For the text-containing cell, return its midpoint in [x, y] coordinate format. 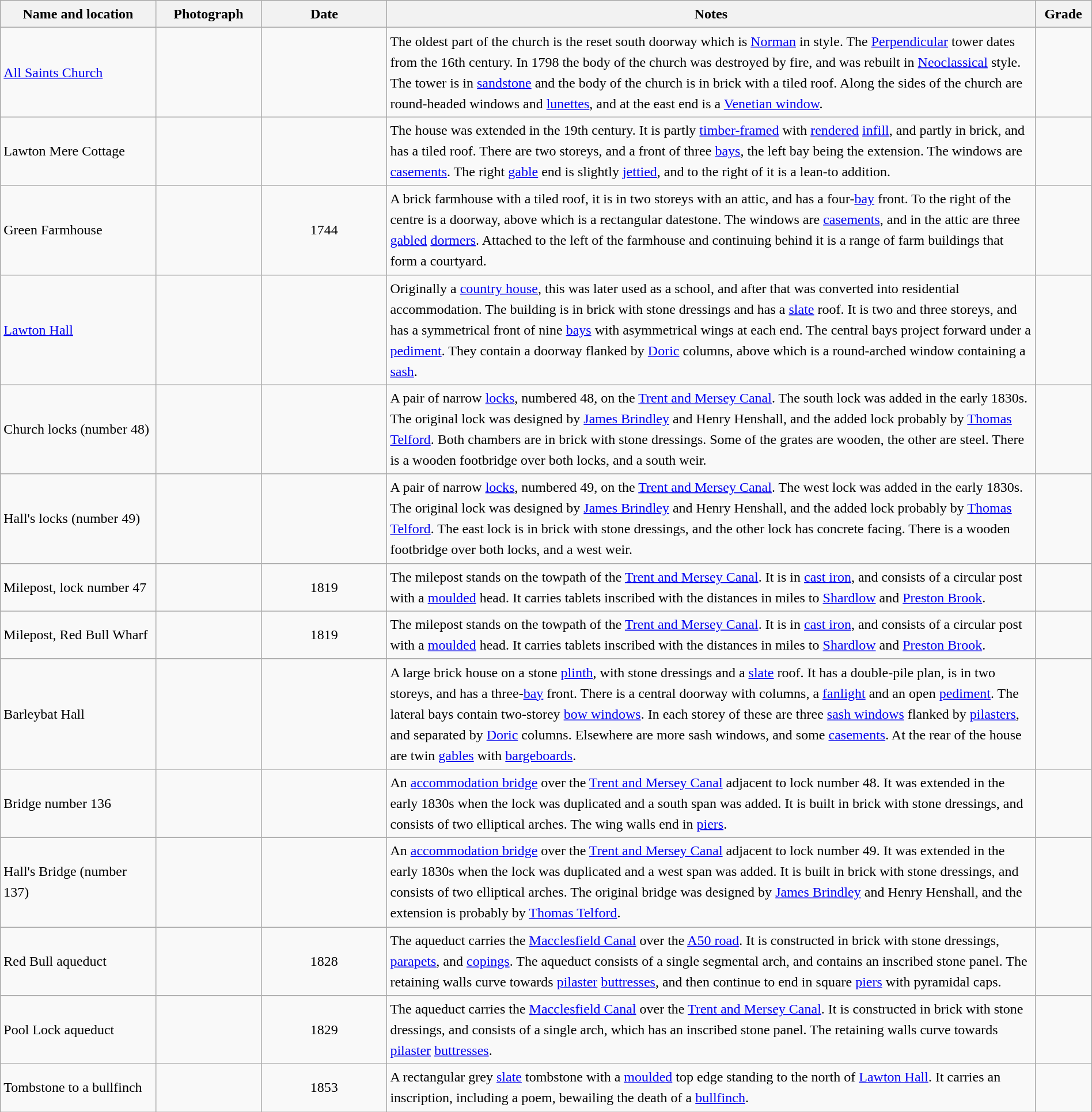
Name and location [78, 14]
Church locks (number 48) [78, 430]
Milepost, lock number 47 [78, 587]
Green Farmhouse [78, 230]
Grade [1063, 14]
1853 [324, 1088]
1744 [324, 230]
Lawton Hall [78, 329]
1828 [324, 962]
Barleybat Hall [78, 714]
All Saints Church [78, 73]
Photograph [208, 14]
Pool Lock aqueduct [78, 1030]
Lawton Mere Cottage [78, 151]
Tombstone to a bullfinch [78, 1088]
1829 [324, 1030]
Notes [711, 14]
Hall's Bridge (number 137) [78, 882]
Hall's locks (number 49) [78, 518]
Red Bull aqueduct [78, 962]
Bridge number 136 [78, 803]
Date [324, 14]
Milepost, Red Bull Wharf [78, 635]
